Provide the (X, Y) coordinate of the cell's center where the given text is located.  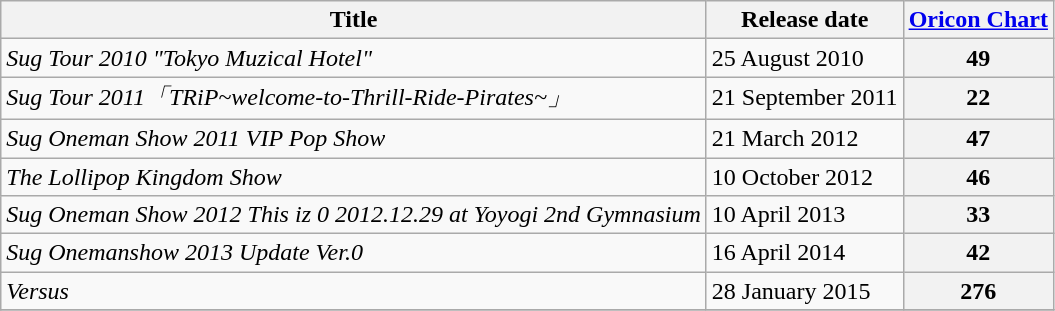
42 (978, 253)
49 (978, 58)
Sug Tour 2010 "Tokyo Muzical Hotel" (354, 58)
Versus (354, 291)
10 October 2012 (804, 177)
28 January 2015 (804, 291)
21 March 2012 (804, 138)
Release date (804, 20)
The Lollipop Kingdom Show (354, 177)
10 April 2013 (804, 215)
33 (978, 215)
21 September 2011 (804, 98)
276 (978, 291)
47 (978, 138)
Sug Oneman Show 2011 VIP Pop Show (354, 138)
Sug Oneman Show 2012 This iz 0 2012.12.29 at Yoyogi 2nd Gymnasium (354, 215)
Sug Tour 2011「TRiP~welcome-to-Thrill-Ride-Pirates~」 (354, 98)
46 (978, 177)
25 August 2010 (804, 58)
16 April 2014 (804, 253)
22 (978, 98)
Title (354, 20)
Oricon Chart (978, 20)
Sug Onemanshow 2013 Update Ver.0 (354, 253)
